Output the [X, Y] coordinate of the center of the cell containing the given text.  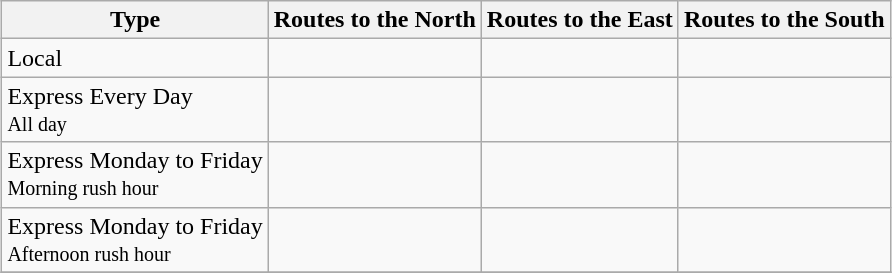
Routes to the North [374, 20]
Express Monday to Friday Morning rush hour [135, 174]
Express Monday to Friday Afternoon rush hour [135, 240]
Routes to the South [784, 20]
Local [135, 58]
Express Every Day All day [135, 110]
Type [135, 20]
Routes to the East [580, 20]
